Return the [X, Y] coordinate for the center point of the cell that contains the specified text.  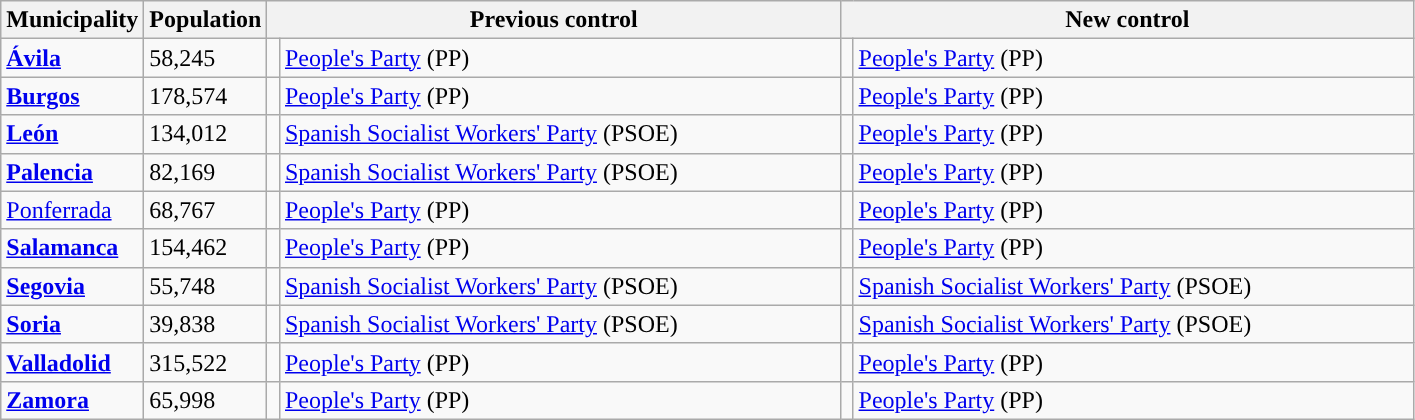
Municipality [72, 20]
Segovia [72, 286]
Valladolid [72, 362]
39,838 [206, 324]
Previous control [554, 20]
Burgos [72, 96]
New control [1127, 20]
58,245 [206, 58]
65,998 [206, 400]
154,462 [206, 248]
55,748 [206, 286]
Palencia [72, 172]
Ponferrada [72, 210]
68,767 [206, 210]
Salamanca [72, 248]
178,574 [206, 96]
Zamora [72, 400]
82,169 [206, 172]
Population [206, 20]
Soria [72, 324]
315,522 [206, 362]
134,012 [206, 134]
León [72, 134]
Ávila [72, 58]
